Search for the cell housing the specified text and yield its [x, y] center coordinate. 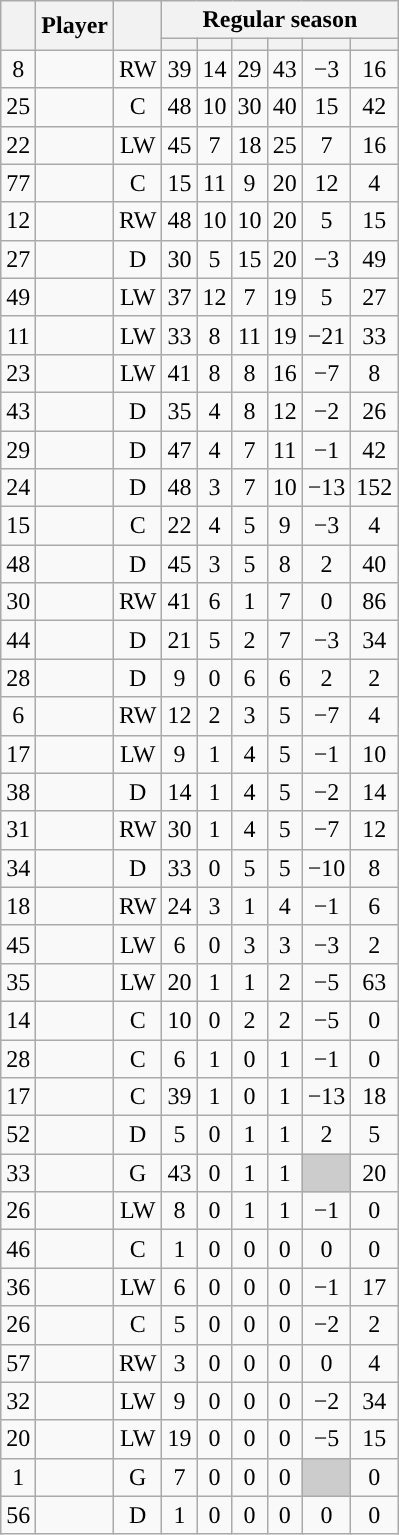
47 [180, 449]
21 [180, 640]
31 [18, 830]
152 [374, 488]
−10 [326, 868]
56 [18, 1515]
Player [75, 26]
86 [374, 602]
−21 [326, 335]
36 [18, 1287]
77 [18, 183]
46 [18, 1249]
32 [18, 1401]
52 [18, 1135]
23 [18, 373]
44 [18, 640]
63 [374, 982]
57 [18, 1363]
Regular season [280, 20]
37 [180, 297]
38 [18, 792]
